Extract the (X, Y) coordinate from the center of the cell holding the provided text.  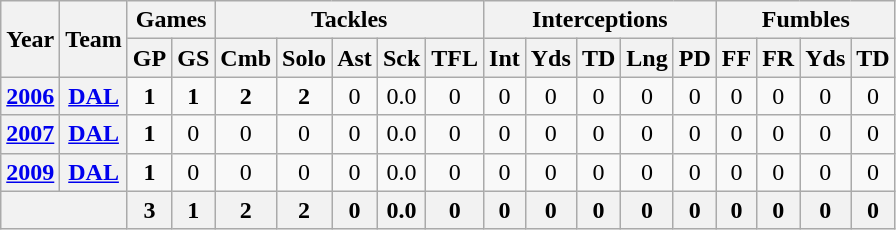
PD (694, 58)
GP (149, 58)
Lng (647, 58)
Year (30, 39)
Cmb (246, 58)
Games (170, 20)
Sck (401, 58)
Solo (304, 58)
TFL (455, 58)
GS (194, 58)
2007 (30, 134)
Ast (355, 58)
Tackles (350, 20)
FF (736, 58)
FR (778, 58)
Interceptions (600, 20)
2006 (30, 96)
Fumbles (806, 20)
Team (94, 39)
2009 (30, 172)
3 (149, 210)
Int (505, 58)
